Capture the cell that displays the provided text and extract its (x, y) central coordinate. 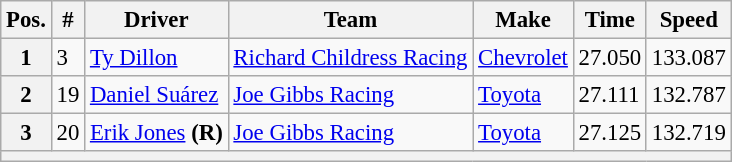
Driver (156, 20)
Time (610, 20)
# (68, 20)
Pos. (26, 20)
Team (350, 20)
Chevrolet (523, 58)
132.787 (688, 95)
132.719 (688, 133)
27.125 (610, 133)
2 (26, 95)
Richard Childress Racing (350, 58)
Make (523, 20)
1 (26, 58)
20 (68, 133)
27.050 (610, 58)
Ty Dillon (156, 58)
Daniel Suárez (156, 95)
27.111 (610, 95)
19 (68, 95)
133.087 (688, 58)
Speed (688, 20)
Erik Jones (R) (156, 133)
